From the cell containing the given text, extract its center point as (X, Y) coordinate. 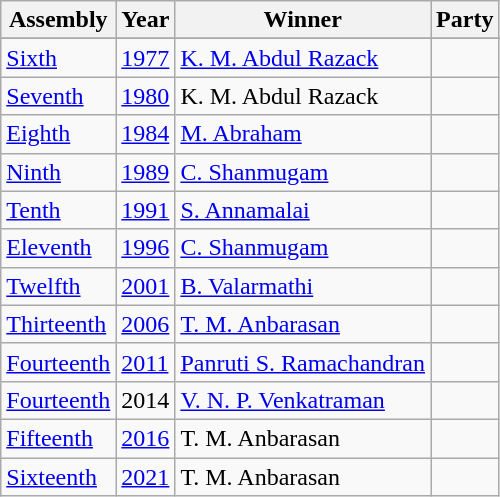
2014 (146, 400)
Ninth (58, 172)
2006 (146, 324)
S. Annamalai (303, 210)
Panruti S. Ramachandran (303, 362)
Sixteenth (58, 477)
Winner (303, 20)
Seventh (58, 96)
1989 (146, 172)
1984 (146, 134)
2021 (146, 477)
1977 (146, 58)
Fifteenth (58, 438)
1991 (146, 210)
Thirteenth (58, 324)
M. Abraham (303, 134)
Party (465, 20)
Twelfth (58, 286)
Eighth (58, 134)
1996 (146, 248)
2001 (146, 286)
Year (146, 20)
Eleventh (58, 248)
2011 (146, 362)
1980 (146, 96)
2016 (146, 438)
B. Valarmathi (303, 286)
Assembly (58, 20)
Tenth (58, 210)
Sixth (58, 58)
V. N. P. Venkatraman (303, 400)
